For the text-containing cell, return its midpoint in (x, y) coordinate format. 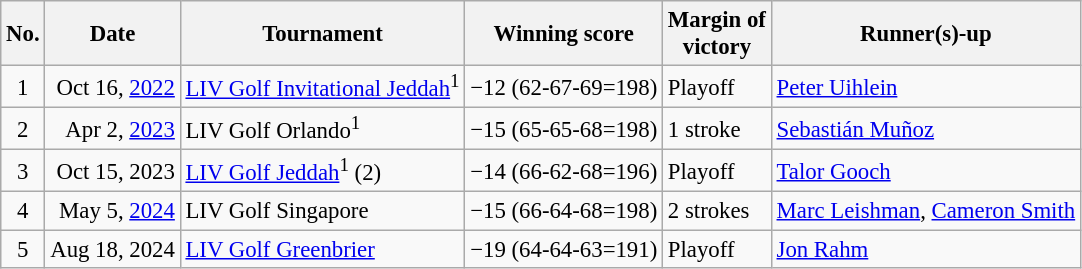
−15 (66-64-68=198) (564, 211)
Tournament (322, 34)
Margin ofvictory (718, 34)
No. (23, 34)
LIV Golf Jeddah1 (2) (322, 171)
Oct 16, 2022 (112, 87)
Talor Gooch (926, 171)
Sebastián Muñoz (926, 129)
LIV Golf Orlando1 (322, 129)
4 (23, 211)
LIV Golf Greenbrier (322, 249)
LIV Golf Singapore (322, 211)
Date (112, 34)
Runner(s)-up (926, 34)
2 (23, 129)
LIV Golf Invitational Jeddah1 (322, 87)
Marc Leishman, Cameron Smith (926, 211)
May 5, 2024 (112, 211)
Peter Uihlein (926, 87)
−14 (66-62-68=196) (564, 171)
−12 (62-67-69=198) (564, 87)
−19 (64-64-63=191) (564, 249)
1 (23, 87)
Winning score (564, 34)
Oct 15, 2023 (112, 171)
Apr 2, 2023 (112, 129)
Aug 18, 2024 (112, 249)
Jon Rahm (926, 249)
2 strokes (718, 211)
5 (23, 249)
−15 (65-65-68=198) (564, 129)
3 (23, 171)
1 stroke (718, 129)
